Locate the cell with the specified text and output its [x, y] center coordinate. 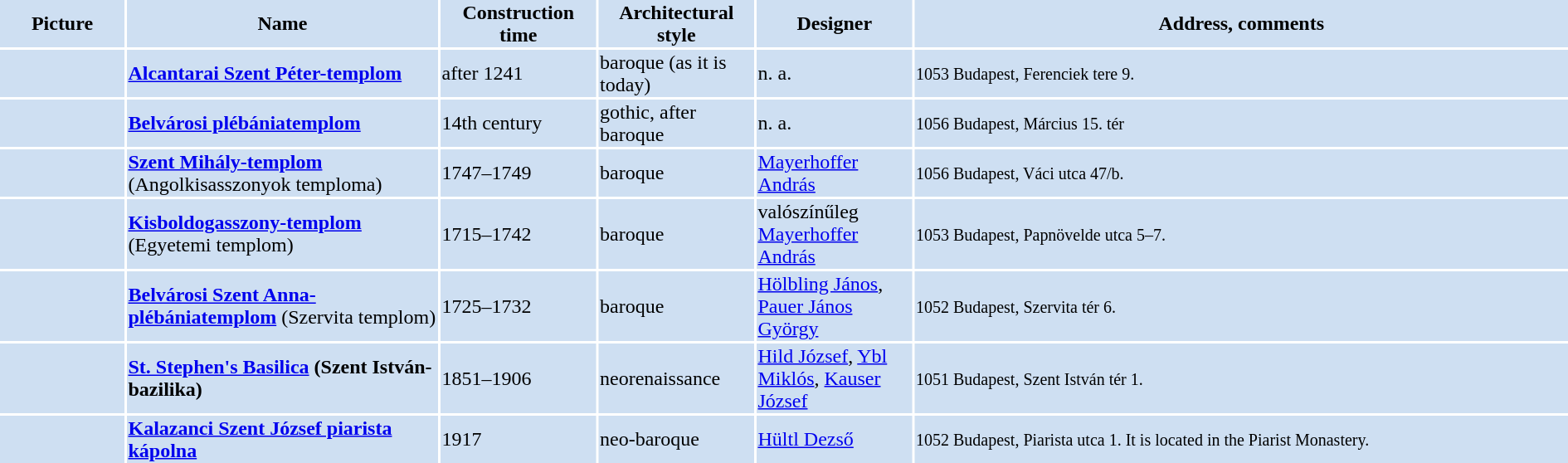
Hölbling János, Pauer János György [835, 306]
1747–1749 [519, 173]
1052 Budapest, Piarista utca 1. It is located in the Piarist Monastery. [1241, 440]
Hild József, Ybl Miklós, Kauser József [835, 378]
Alcantarai Szent Péter-templom [282, 73]
valószínűleg Mayerhoffer András [835, 234]
Mayerhoffer András [835, 173]
14th century [519, 123]
1051 Budapest, Szent István tér 1. [1241, 378]
Picture [62, 23]
1053 Budapest, Ferenciek tere 9. [1241, 73]
Belvárosi Szent Anna-plébániatemplom (Szervita templom) [282, 306]
Address, comments [1241, 23]
1917 [519, 440]
Designer [835, 23]
after 1241 [519, 73]
neo-baroque [677, 440]
St. Stephen's Basilica (Szent István-bazilika) [282, 378]
1851–1906 [519, 378]
1053 Budapest, Papnövelde utca 5–7. [1241, 234]
Belvárosi plébániatemplom [282, 123]
1715–1742 [519, 234]
1725–1732 [519, 306]
1052 Budapest, Szervita tér 6. [1241, 306]
Construction time [519, 23]
neorenaissance [677, 378]
Architectural style [677, 23]
gothic, after baroque [677, 123]
Kalazanci Szent József piarista kápolna [282, 440]
baroque (as it is today) [677, 73]
Hültl Dezső [835, 440]
1056 Budapest, Március 15. tér [1241, 123]
1056 Budapest, Váci utca 47/b. [1241, 173]
Kisboldogasszony-templom (Egyetemi templom) [282, 234]
Szent Mihály-templom (Angolkisasszonyok temploma) [282, 173]
Name [282, 23]
